Capture the cell that displays the provided text and extract its (X, Y) central coordinate. 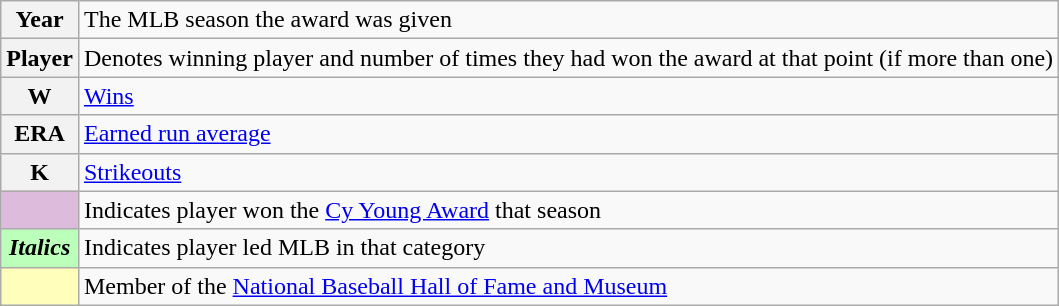
The MLB season the award was given (568, 20)
W (40, 96)
Player (40, 58)
Wins (568, 96)
Denotes winning player and number of times they had won the award at that point (if more than one) (568, 58)
ERA (40, 134)
Italics (40, 248)
Earned run average (568, 134)
Strikeouts (568, 172)
Indicates player won the Cy Young Award that season (568, 210)
Year (40, 20)
Indicates player led MLB in that category (568, 248)
K (40, 172)
Member of the National Baseball Hall of Fame and Museum (568, 286)
